Scan for the cell matching the given text and deliver its [X, Y] coordinate at center. 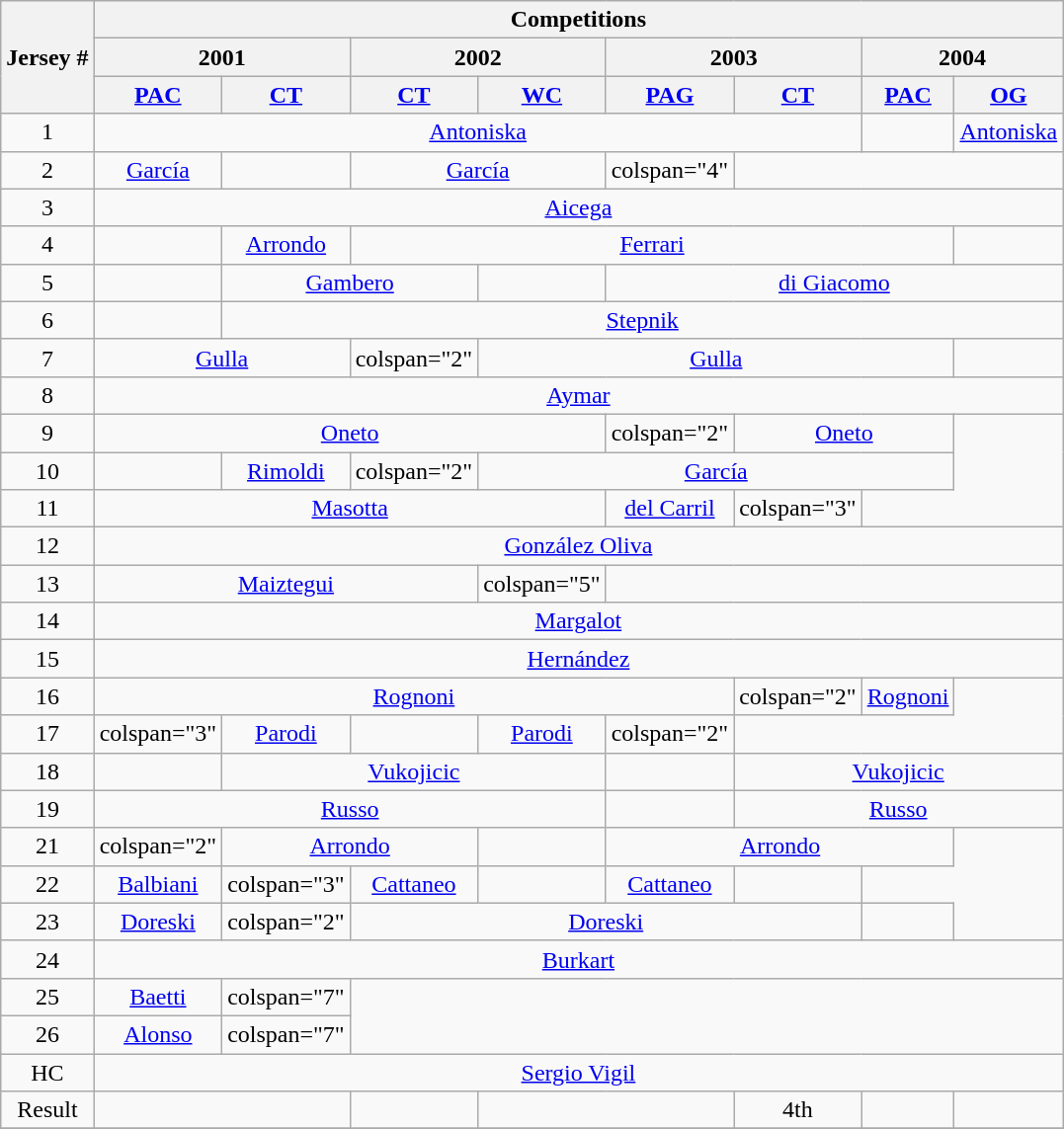
13 [47, 584]
Burkart [579, 959]
22 [47, 884]
17 [47, 734]
25 [47, 997]
15 [47, 659]
18 [47, 771]
di Giacomo [834, 282]
PAG [670, 95]
26 [47, 1034]
2003 [733, 57]
2 [47, 170]
11 [47, 509]
González Oliva [579, 546]
10 [47, 471]
2004 [962, 57]
Rimoldi [286, 471]
Competitions [579, 20]
19 [47, 809]
9 [47, 433]
4 [47, 245]
colspan="5" [542, 584]
3 [47, 207]
5 [47, 282]
WC [542, 95]
Masotta [350, 509]
Alonso [158, 1034]
Ferrari [652, 245]
24 [47, 959]
Sergio Vigil [579, 1072]
Baetti [158, 997]
2002 [478, 57]
Margalot [579, 621]
14 [47, 621]
4th [798, 1110]
OG [1009, 95]
21 [47, 847]
2001 [221, 57]
Aymar [579, 395]
del Carril [670, 509]
Maiztegui [286, 584]
HC [47, 1072]
Hernández [579, 659]
Stepnik [642, 320]
Aicega [579, 207]
colspan="4" [670, 170]
12 [47, 546]
7 [47, 358]
1 [47, 132]
Gambero [350, 282]
Result [47, 1110]
6 [47, 320]
16 [47, 696]
Balbiani [158, 884]
23 [47, 922]
Jersey # [47, 57]
8 [47, 395]
